Output the [X, Y] coordinate of the center of the cell containing the given text.  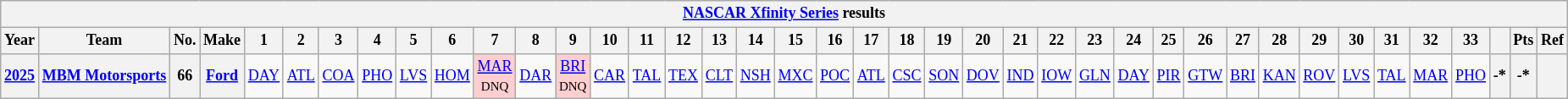
Pts [1523, 41]
16 [835, 41]
BRI [1244, 76]
CSC [906, 76]
PIR [1169, 76]
17 [871, 41]
COA [339, 76]
TEX [684, 76]
Team [103, 41]
ROV [1320, 76]
NASCAR Xfinity Series results [784, 14]
NSH [756, 76]
No. [185, 41]
29 [1320, 41]
1 [263, 41]
30 [1357, 41]
31 [1392, 41]
12 [684, 41]
4 [378, 41]
23 [1095, 41]
32 [1431, 41]
CLT [718, 76]
22 [1057, 41]
GTW [1205, 76]
Ref [1553, 41]
9 [573, 41]
Make [222, 41]
5 [413, 41]
KAN [1279, 76]
GLN [1095, 76]
14 [756, 41]
2 [301, 41]
13 [718, 41]
8 [535, 41]
HOM [452, 76]
2025 [20, 76]
CAR [610, 76]
28 [1279, 41]
IOW [1057, 76]
POC [835, 76]
MXC [795, 76]
21 [1020, 41]
3 [339, 41]
BRIDNQ [573, 76]
MARDNQ [495, 76]
26 [1205, 41]
24 [1133, 41]
10 [610, 41]
11 [646, 41]
66 [185, 76]
33 [1471, 41]
MAR [1431, 76]
18 [906, 41]
6 [452, 41]
MBM Motorsports [103, 76]
15 [795, 41]
20 [983, 41]
Ford [222, 76]
Year [20, 41]
DOV [983, 76]
DAR [535, 76]
7 [495, 41]
19 [944, 41]
SON [944, 76]
25 [1169, 41]
IND [1020, 76]
27 [1244, 41]
